Return [x, y] of the center of cell containing provided text 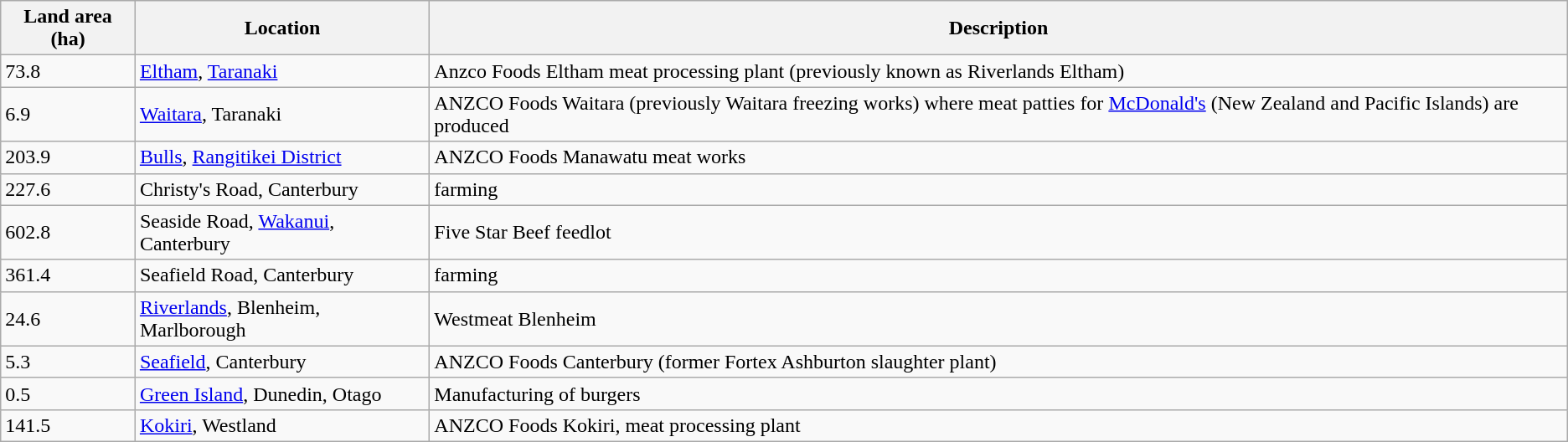
ANZCO Foods Canterbury (former Fortex Ashburton slaughter plant) [998, 362]
Kokiri, Westland [281, 425]
Riverlands, Blenheim, Marlborough [281, 318]
73.8 [69, 71]
Christy's Road, Canterbury [281, 189]
Westmeat Blenheim [998, 318]
Seaside Road, Wakanui, Canterbury [281, 233]
Five Star Beef feedlot [998, 233]
24.6 [69, 318]
Seafield, Canterbury [281, 362]
5.3 [69, 362]
Bulls, Rangitikei District [281, 157]
Waitara, Taranaki [281, 114]
ANZCO Foods Kokiri, meat processing plant [998, 425]
Seafield Road, Canterbury [281, 275]
ANZCO Foods Manawatu meat works [998, 157]
Description [998, 28]
Anzco Foods Eltham meat processing plant (previously known as Riverlands Eltham) [998, 71]
ANZCO Foods Waitara (previously Waitara freezing works) where meat patties for McDonald's (New Zealand and Pacific Islands) are produced [998, 114]
Land area (ha) [69, 28]
361.4 [69, 275]
Manufacturing of burgers [998, 393]
Green Island, Dunedin, Otago [281, 393]
Location [281, 28]
6.9 [69, 114]
0.5 [69, 393]
141.5 [69, 425]
602.8 [69, 233]
Eltham, Taranaki [281, 71]
227.6 [69, 189]
203.9 [69, 157]
